Search for the cell housing the specified text and yield its (x, y) center coordinate. 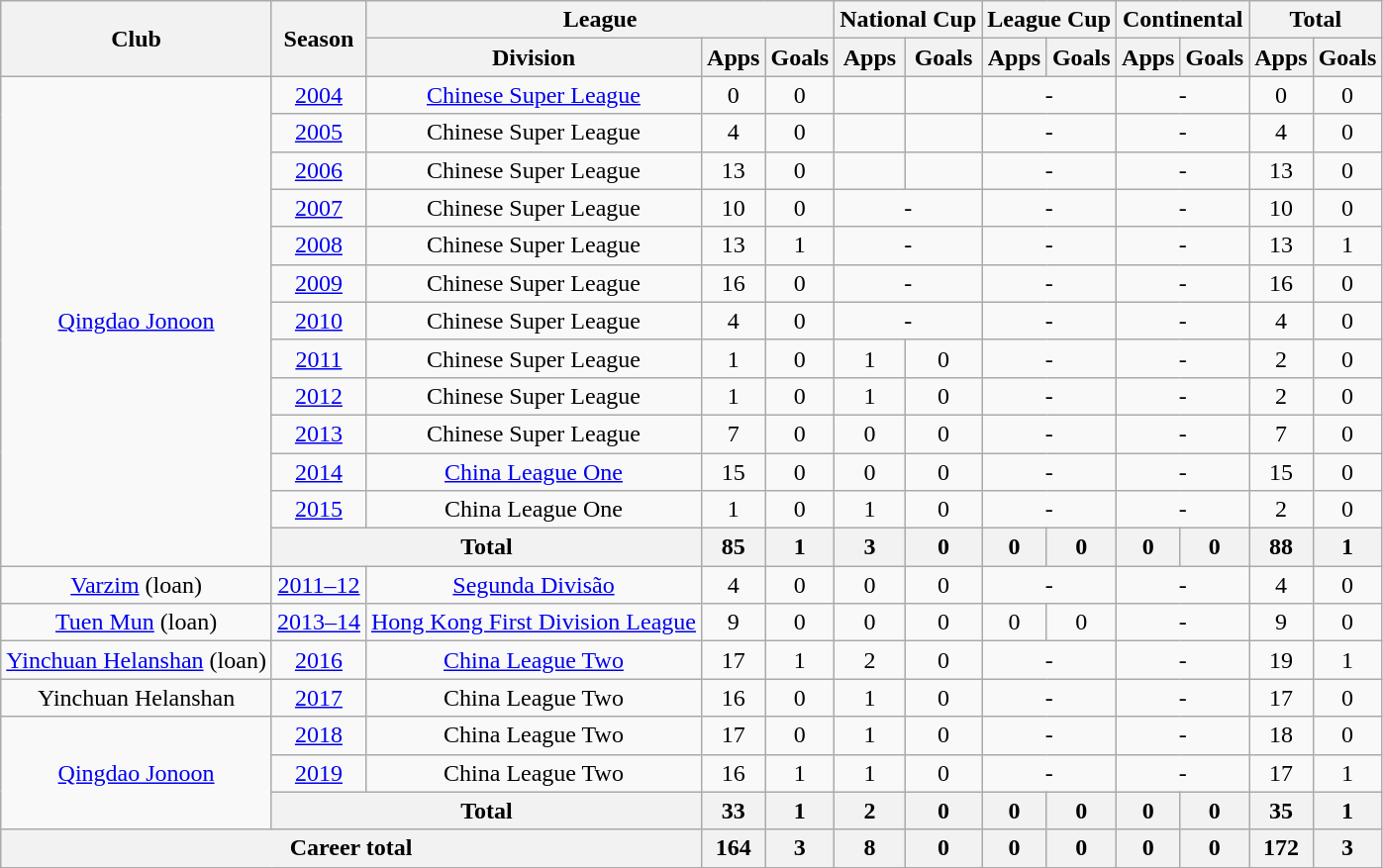
2004 (319, 95)
League Cup (1049, 20)
2017 (319, 698)
35 (1281, 811)
2011 (319, 358)
2019 (319, 773)
Season (319, 39)
2009 (319, 283)
88 (1281, 547)
Career total (351, 848)
Hong Kong First Division League (533, 623)
2018 (319, 735)
Tuen Mun (loan) (137, 623)
2010 (319, 321)
2007 (319, 208)
164 (734, 848)
2008 (319, 245)
2014 (319, 472)
National Cup (909, 20)
Division (533, 57)
Club (137, 39)
2012 (319, 396)
19 (1281, 660)
2016 (319, 660)
33 (734, 811)
Yinchuan Helanshan (137, 698)
Continental (1183, 20)
2013–14 (319, 623)
Segunda Divisão (533, 585)
2005 (319, 133)
8 (870, 848)
Yinchuan Helanshan (loan) (137, 660)
18 (1281, 735)
2013 (319, 434)
172 (1281, 848)
Varzim (loan) (137, 585)
85 (734, 547)
2011–12 (319, 585)
2015 (319, 510)
League (600, 20)
2006 (319, 170)
